Return the [X, Y] coordinate for the center point of the cell that contains the specified text.  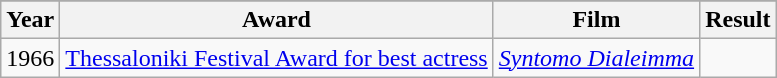
Film [596, 20]
Thessaloniki Festival Award for best actress [276, 58]
Award [276, 20]
Syntomo Dialeimma [596, 58]
1966 [30, 58]
Year [30, 20]
Result [738, 20]
